Capture the cell that displays the provided text and extract its (X, Y) central coordinate. 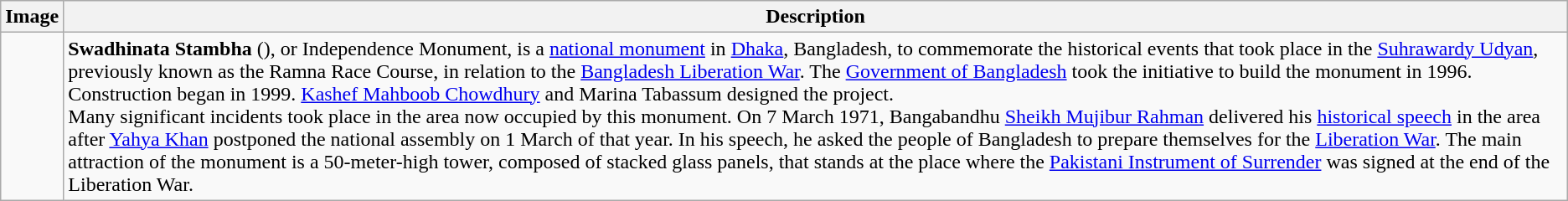
Image (32, 17)
Description (816, 17)
